Extract the [x, y] coordinate from the center of the cell holding the provided text.  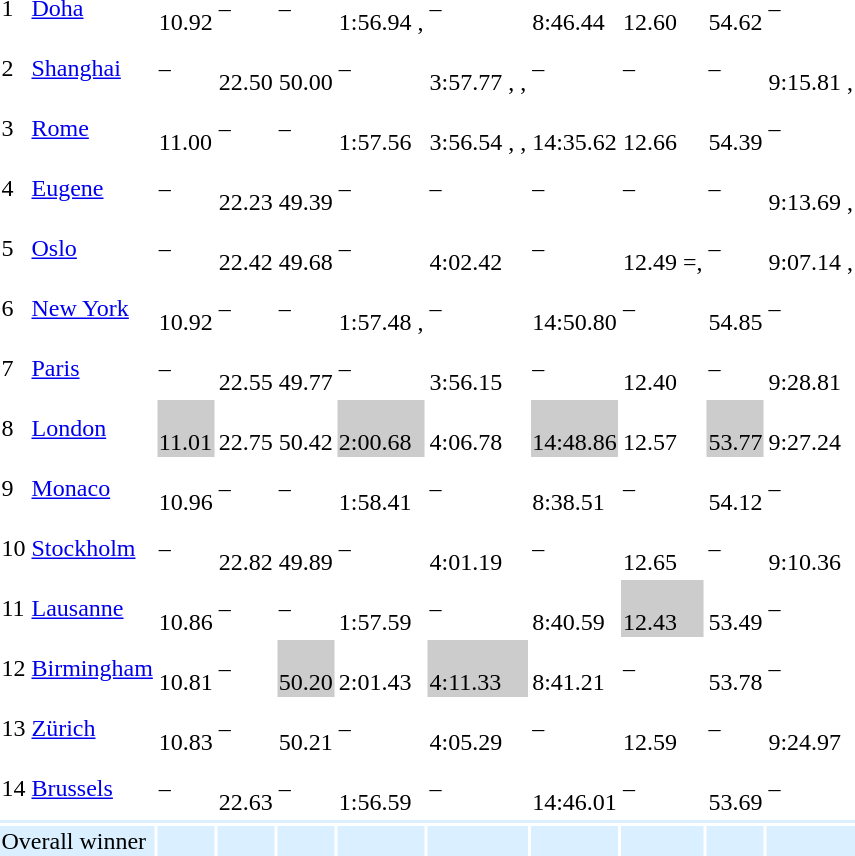
London [92, 428]
50.20 [306, 668]
7 [14, 368]
Shanghai [92, 68]
New York [92, 308]
12.49 =, [662, 248]
10.83 [186, 728]
9:24.97 [811, 728]
1:58.41 [381, 488]
9:27.24 [811, 428]
Paris [92, 368]
53.49 [736, 608]
10.96 [186, 488]
12.43 [662, 608]
11.00 [186, 128]
14:35.62 [575, 128]
3 [14, 128]
22.50 [246, 68]
8:41.21 [575, 668]
Monaco [92, 488]
Rome [92, 128]
53.69 [736, 788]
53.77 [736, 428]
9:13.69 , [811, 188]
11 [14, 608]
50.00 [306, 68]
1:57.56 [381, 128]
3:57.77 , , [478, 68]
4:06.78 [478, 428]
12.57 [662, 428]
13 [14, 728]
1:56.59 [381, 788]
10.86 [186, 608]
22.63 [246, 788]
9:07.14 , [811, 248]
Eugene [92, 188]
4:05.29 [478, 728]
Birmingham [92, 668]
50.42 [306, 428]
8:40.59 [575, 608]
14:48.86 [575, 428]
22.82 [246, 548]
49.68 [306, 248]
2:01.43 [381, 668]
6 [14, 308]
5 [14, 248]
14:50.80 [575, 308]
54.39 [736, 128]
Lausanne [92, 608]
4:01.19 [478, 548]
1:57.48 , [381, 308]
54.85 [736, 308]
14:46.01 [575, 788]
11.01 [186, 428]
49.77 [306, 368]
2:00.68 [381, 428]
49.89 [306, 548]
1:57.59 [381, 608]
14 [14, 788]
9:28.81 [811, 368]
Brussels [92, 788]
12.66 [662, 128]
8:38.51 [575, 488]
Stockholm [92, 548]
22.23 [246, 188]
9 [14, 488]
4:11.33 [478, 668]
49.39 [306, 188]
22.42 [246, 248]
Overall winner [77, 841]
10.81 [186, 668]
12 [14, 668]
22.55 [246, 368]
Oslo [92, 248]
53.78 [736, 668]
2 [14, 68]
Zürich [92, 728]
10 [14, 548]
4 [14, 188]
4:02.42 [478, 248]
3:56.54 , , [478, 128]
8 [14, 428]
12.59 [662, 728]
50.21 [306, 728]
54.12 [736, 488]
12.40 [662, 368]
22.75 [246, 428]
12.65 [662, 548]
3:56.15 [478, 368]
9:15.81 , [811, 68]
9:10.36 [811, 548]
10.92 [186, 308]
